Capture the cell that displays the provided text and extract its (X, Y) central coordinate. 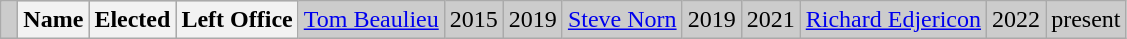
Richard Edjericon (893, 20)
Elected (132, 20)
2022 (1016, 20)
2021 (770, 20)
Left Office (237, 20)
Steve Norn (622, 20)
present (1086, 20)
Tom Beaulieu (371, 20)
2015 (474, 20)
Name (54, 20)
